Return [x, y] of the center of cell containing provided text 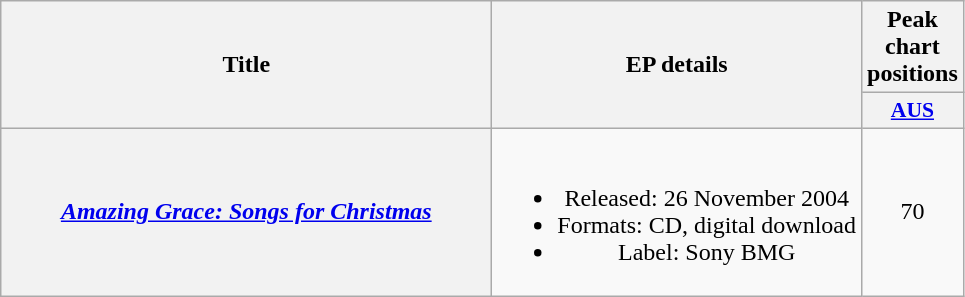
Amazing Grace: Songs for Christmas [246, 212]
EP details [677, 65]
AUS [913, 111]
Peak chartpositions [913, 47]
Released: 26 November 2004Formats: CD, digital downloadLabel: Sony BMG [677, 212]
70 [913, 212]
Title [246, 65]
